Capture the cell that displays the provided text and extract its (x, y) central coordinate. 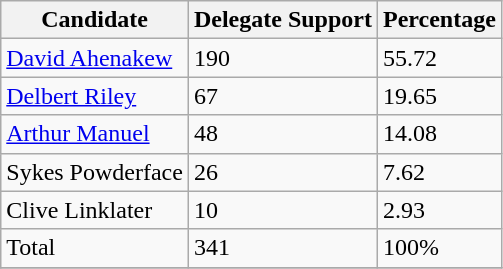
Delbert Riley (95, 96)
Sykes Powderface (95, 172)
26 (282, 172)
10 (282, 210)
Percentage (439, 20)
Delegate Support (282, 20)
Arthur Manuel (95, 134)
190 (282, 58)
Total (95, 248)
48 (282, 134)
55.72 (439, 58)
Clive Linklater (95, 210)
341 (282, 248)
100% (439, 248)
14.08 (439, 134)
David Ahenakew (95, 58)
67 (282, 96)
7.62 (439, 172)
19.65 (439, 96)
Candidate (95, 20)
2.93 (439, 210)
